Pinpoint the cell where the given text exists, returning its (x, y) midpoint coordinate. 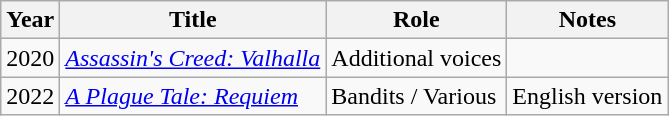
Year (30, 20)
Additional voices (416, 58)
English version (588, 96)
Title (193, 20)
2020 (30, 58)
Notes (588, 20)
Bandits / Various (416, 96)
A Plague Tale: Requiem (193, 96)
Assassin's Creed: Valhalla (193, 58)
Role (416, 20)
2022 (30, 96)
